Find where the given text appears and provide that cell's center as [x, y] coordinate. 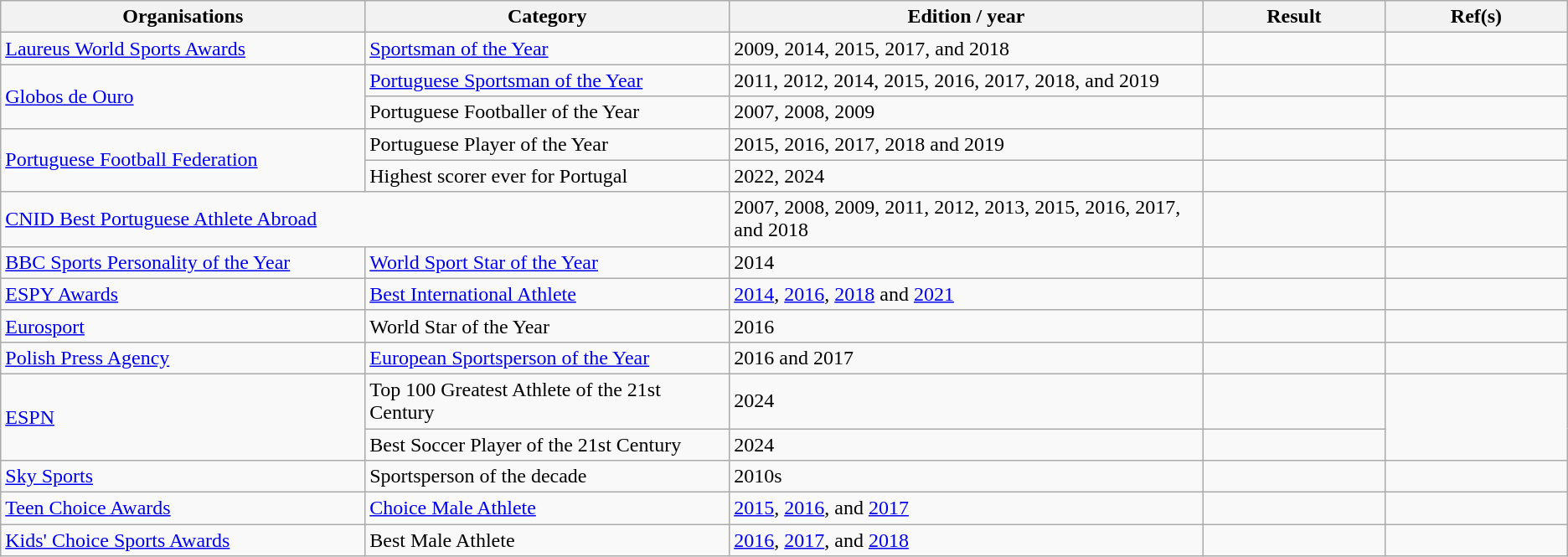
Best Male Athlete [548, 540]
Result [1293, 17]
World Star of the Year [548, 326]
ESPY Awards [183, 294]
Portuguese Sportsman of the Year [548, 80]
2022, 2024 [967, 176]
Highest scorer ever for Portugal [548, 176]
2010s [967, 477]
2011, 2012, 2014, 2015, 2016, 2017, 2018, and 2019 [967, 80]
Globos de Ouro [183, 96]
2009, 2014, 2015, 2017, and 2018 [967, 49]
2016 and 2017 [967, 358]
Teen Choice Awards [183, 508]
Portuguese Football Federation [183, 160]
Choice Male Athlete [548, 508]
Top 100 Greatest Athlete of the 21st Century [548, 400]
2007, 2008, 2009 [967, 112]
Portuguese Player of the Year [548, 144]
Sportsman of the Year [548, 49]
CNID Best Portuguese Athlete Abroad [365, 219]
2015, 2016, 2017, 2018 and 2019 [967, 144]
Category [548, 17]
Polish Press Agency [183, 358]
2016, 2017, and 2018 [967, 540]
Eurosport [183, 326]
2014 [967, 262]
2016 [967, 326]
World Sport Star of the Year [548, 262]
Ref(s) [1477, 17]
Sky Sports [183, 477]
Portuguese Footballer of the Year [548, 112]
Organisations [183, 17]
2015, 2016, and 2017 [967, 508]
Laureus World Sports Awards [183, 49]
Edition / year [967, 17]
BBC Sports Personality of the Year [183, 262]
Kids' Choice Sports Awards [183, 540]
European Sportsperson of the Year [548, 358]
Sportsperson of the decade [548, 477]
Best Soccer Player of the 21st Century [548, 445]
2007, 2008, 2009, 2011, 2012, 2013, 2015, 2016, 2017, and 2018 [967, 219]
2014, 2016, 2018 and 2021 [967, 294]
Best International Athlete [548, 294]
ESPN [183, 417]
